Capture the cell that displays the provided text and extract its [x, y] central coordinate. 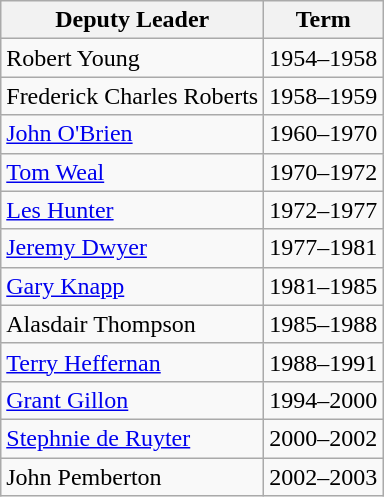
Stephnie de Ruyter [132, 438]
Robert Young [132, 58]
Tom Weal [132, 172]
Terry Heffernan [132, 362]
Deputy Leader [132, 20]
1981–1985 [324, 286]
Gary Knapp [132, 286]
1960–1970 [324, 134]
Grant Gillon [132, 400]
1958–1959 [324, 96]
1970–1972 [324, 172]
Frederick Charles Roberts [132, 96]
1972–1977 [324, 210]
1985–1988 [324, 324]
Les Hunter [132, 210]
Alasdair Thompson [132, 324]
1977–1981 [324, 248]
1954–1958 [324, 58]
2002–2003 [324, 477]
John Pemberton [132, 477]
1988–1991 [324, 362]
1994–2000 [324, 400]
Jeremy Dwyer [132, 248]
Term [324, 20]
2000–2002 [324, 438]
John O'Brien [132, 134]
